Scan for the cell matching the given text and deliver its [x, y] coordinate at center. 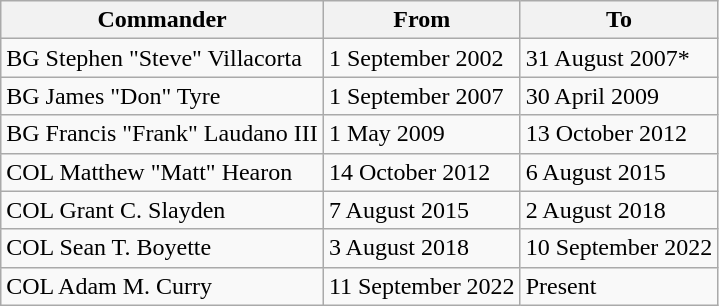
1 September 2007 [422, 96]
14 October 2012 [422, 172]
BG Stephen "Steve" Villacorta [162, 58]
BG Francis "Frank" Laudano III [162, 134]
3 August 2018 [422, 248]
COL Sean T. Boyette [162, 248]
From [422, 20]
Present [619, 286]
BG James "Don" Tyre [162, 96]
COL Matthew "Matt" Hearon [162, 172]
COL Adam M. Curry [162, 286]
13 October 2012 [619, 134]
1 May 2009 [422, 134]
2 August 2018 [619, 210]
11 September 2022 [422, 286]
Commander [162, 20]
10 September 2022 [619, 248]
To [619, 20]
7 August 2015 [422, 210]
1 September 2002 [422, 58]
COL Grant C. Slayden [162, 210]
6 August 2015 [619, 172]
31 August 2007* [619, 58]
30 April 2009 [619, 96]
